Pinpoint the cell where the given text exists, returning its (X, Y) midpoint coordinate. 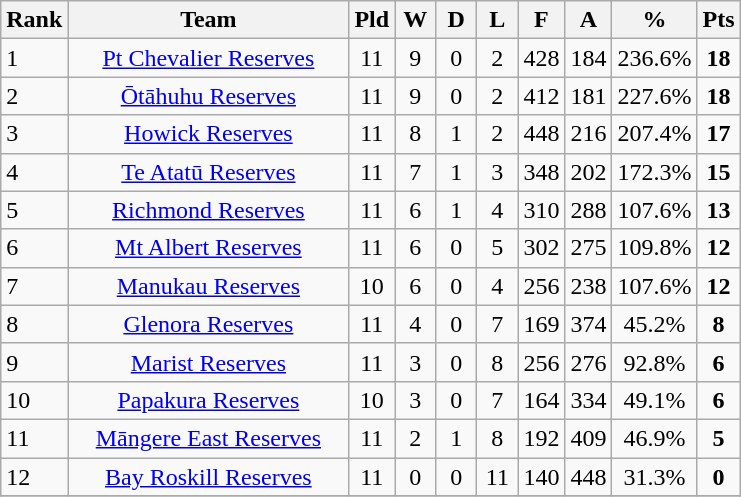
169 (542, 324)
227.6% (654, 96)
348 (542, 172)
% (654, 20)
Ōtāhuhu Reserves (208, 96)
Te Atatū Reserves (208, 172)
L (498, 20)
Pld (372, 20)
Howick Reserves (208, 134)
334 (588, 400)
Team (208, 20)
164 (542, 400)
288 (588, 210)
184 (588, 58)
15 (718, 172)
192 (542, 438)
Pts (718, 20)
D (456, 20)
F (542, 20)
17 (718, 134)
109.8% (654, 248)
428 (542, 58)
Mt Albert Reserves (208, 248)
49.1% (654, 400)
276 (588, 362)
374 (588, 324)
302 (542, 248)
31.3% (654, 477)
46.9% (654, 438)
172.3% (654, 172)
Glenora Reserves (208, 324)
207.4% (654, 134)
Rank (34, 20)
409 (588, 438)
238 (588, 286)
13 (718, 210)
92.8% (654, 362)
181 (588, 96)
Marist Reserves (208, 362)
140 (542, 477)
Manukau Reserves (208, 286)
45.2% (654, 324)
Richmond Reserves (208, 210)
202 (588, 172)
310 (542, 210)
W (416, 20)
Papakura Reserves (208, 400)
412 (542, 96)
Bay Roskill Reserves (208, 477)
275 (588, 248)
216 (588, 134)
Māngere East Reserves (208, 438)
236.6% (654, 58)
A (588, 20)
Pt Chevalier Reserves (208, 58)
